Return [x, y] of the center of cell containing provided text 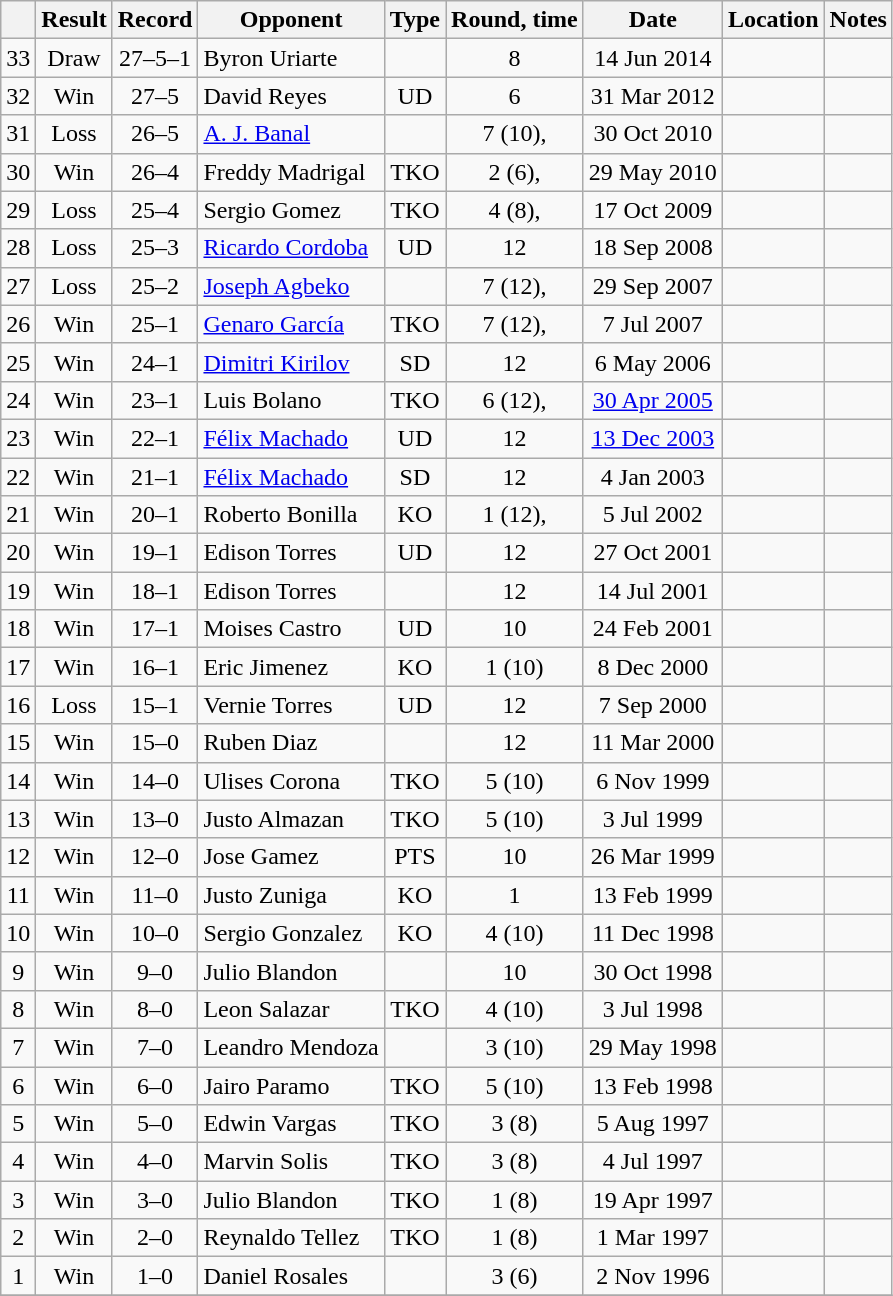
6 May 2006 [652, 362]
8 Dec 2000 [652, 667]
15–0 [155, 743]
A. J. Banal [291, 134]
Edwin Vargas [291, 1124]
18 [18, 629]
20 [18, 553]
5–0 [155, 1124]
Record [155, 20]
Round, time [515, 20]
Jose Gamez [291, 857]
Date [652, 20]
Sergio Gonzalez [291, 933]
Daniel Rosales [291, 1276]
14 Jul 2001 [652, 591]
3 [18, 1200]
27 Oct 2001 [652, 553]
Ulises Corona [291, 781]
2 [18, 1238]
2–0 [155, 1238]
14 [18, 781]
26–5 [155, 134]
29 Sep 2007 [652, 286]
3 (10) [515, 1047]
25 [18, 362]
7 [18, 1047]
Roberto Bonilla [291, 515]
5 [18, 1124]
27–5 [155, 96]
PTS [414, 857]
14–0 [155, 781]
29 [18, 210]
David Reyes [291, 96]
2 (6), [515, 172]
4 Jul 1997 [652, 1162]
4 [18, 1162]
Eric Jimenez [291, 667]
11–0 [155, 895]
3 Jul 1998 [652, 1009]
3–0 [155, 1200]
Sergio Gomez [291, 210]
30 [18, 172]
25–4 [155, 210]
7 Jul 2007 [652, 324]
Justo Zuniga [291, 895]
26–4 [155, 172]
27–5–1 [155, 58]
1 (12), [515, 515]
Byron Uriarte [291, 58]
Marvin Solis [291, 1162]
23 [18, 438]
6–0 [155, 1085]
15 [18, 743]
5 Jul 2002 [652, 515]
13 Feb 1998 [652, 1085]
25–1 [155, 324]
Jairo Paramo [291, 1085]
3 Jul 1999 [652, 819]
4 (8), [515, 210]
19 Apr 1997 [652, 1200]
25–2 [155, 286]
13 Dec 2003 [652, 438]
28 [18, 248]
Genaro García [291, 324]
32 [18, 96]
24 [18, 400]
17 Oct 2009 [652, 210]
Location [773, 20]
6 (12), [515, 400]
31 [18, 134]
12–0 [155, 857]
5 Aug 1997 [652, 1124]
Draw [74, 58]
2 Nov 1996 [652, 1276]
7 Sep 2000 [652, 705]
1–0 [155, 1276]
15–1 [155, 705]
25–3 [155, 248]
24–1 [155, 362]
4 Jan 2003 [652, 477]
14 Jun 2014 [652, 58]
31 Mar 2012 [652, 96]
Result [74, 20]
Moises Castro [291, 629]
4–0 [155, 1162]
22 [18, 477]
13–0 [155, 819]
22–1 [155, 438]
18–1 [155, 591]
Leandro Mendoza [291, 1047]
29 May 1998 [652, 1047]
Luis Bolano [291, 400]
30 Oct 2010 [652, 134]
23–1 [155, 400]
Leon Salazar [291, 1009]
10–0 [155, 933]
Vernie Torres [291, 705]
30 Oct 1998 [652, 971]
7 (10), [515, 134]
6 Nov 1999 [652, 781]
11 Mar 2000 [652, 743]
18 Sep 2008 [652, 248]
24 Feb 2001 [652, 629]
Ruben Diaz [291, 743]
Dimitri Kirilov [291, 362]
3 (6) [515, 1276]
Opponent [291, 20]
Freddy Madrigal [291, 172]
19 [18, 591]
7–0 [155, 1047]
29 May 2010 [652, 172]
30 Apr 2005 [652, 400]
11 [18, 895]
13 [18, 819]
1 Mar 1997 [652, 1238]
26 Mar 1999 [652, 857]
Type [414, 20]
1 (10) [515, 667]
11 Dec 1998 [652, 933]
16–1 [155, 667]
17–1 [155, 629]
Reynaldo Tellez [291, 1238]
33 [18, 58]
Justo Almazan [291, 819]
9 [18, 971]
Joseph Agbeko [291, 286]
20–1 [155, 515]
Notes [858, 20]
21–1 [155, 477]
Ricardo Cordoba [291, 248]
16 [18, 705]
17 [18, 667]
9–0 [155, 971]
26 [18, 324]
8–0 [155, 1009]
27 [18, 286]
21 [18, 515]
19–1 [155, 553]
13 Feb 1999 [652, 895]
